From the cell containing the given text, extract its center point as (X, Y) coordinate. 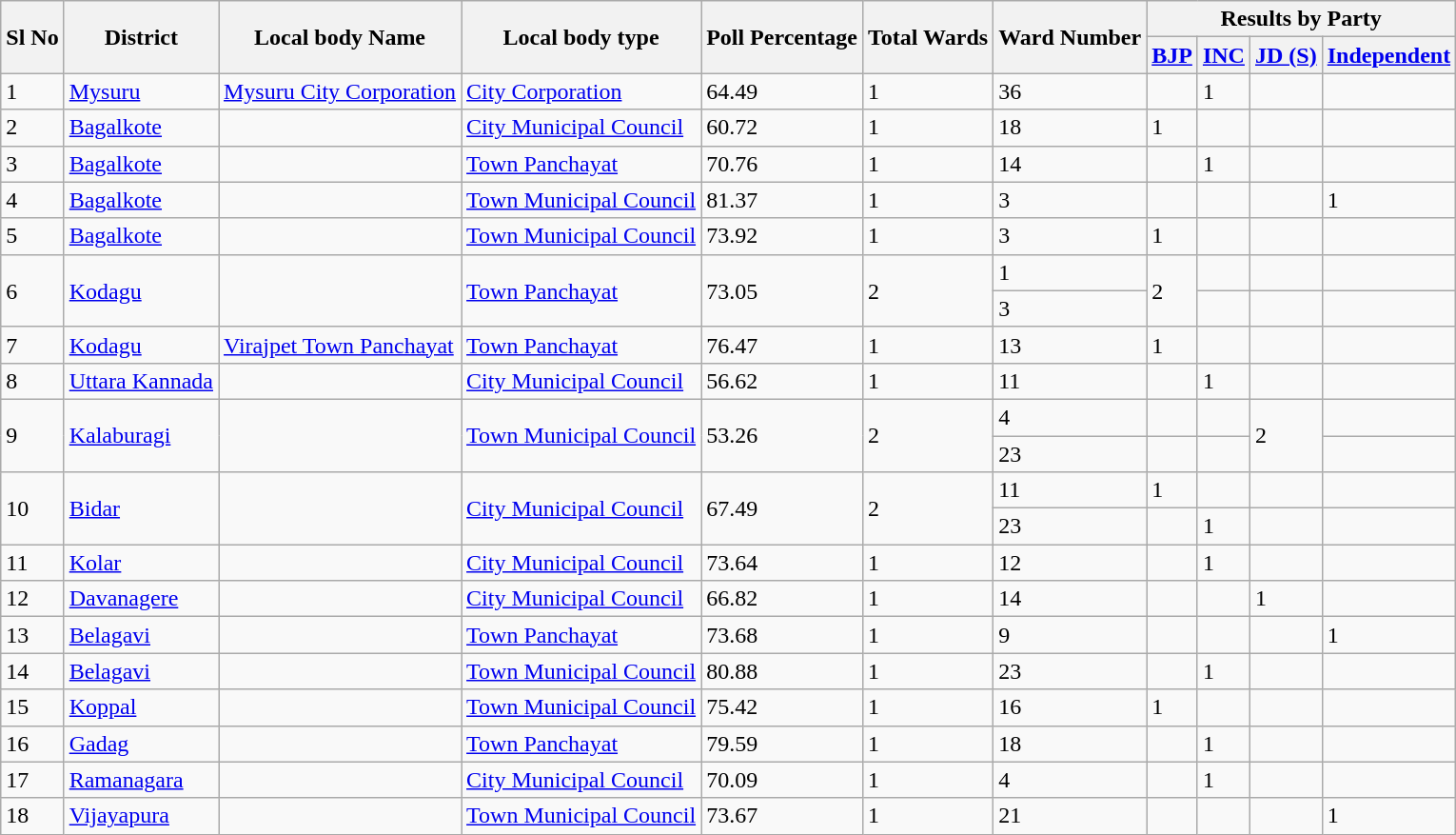
District (141, 37)
Mysuru City Corporation (341, 91)
17 (32, 780)
75.42 (782, 707)
Kolar (141, 563)
Vijayapura (141, 816)
Uttara Kannada (141, 381)
5 (32, 236)
Poll Percentage (782, 37)
Ward Number (1070, 37)
Local body type (581, 37)
Local body Name (341, 37)
73.64 (782, 563)
INC (1224, 55)
Koppal (141, 707)
73.92 (782, 236)
7 (32, 345)
Independent (1388, 55)
15 (32, 707)
Kalaburagi (141, 435)
6 (32, 290)
Davanagere (141, 599)
Ramanagara (141, 780)
70.76 (782, 164)
70.09 (782, 780)
66.82 (782, 599)
36 (1070, 91)
79.59 (782, 744)
67.49 (782, 508)
10 (32, 508)
Results by Party (1302, 19)
56.62 (782, 381)
BJP (1172, 55)
JD (S) (1286, 55)
8 (32, 381)
73.05 (782, 290)
53.26 (782, 435)
Virajpet Town Panchayat (341, 345)
81.37 (782, 200)
73.67 (782, 816)
Mysuru (141, 91)
Gadag (141, 744)
21 (1070, 816)
City Corporation (581, 91)
Bidar (141, 508)
73.68 (782, 635)
76.47 (782, 345)
64.49 (782, 91)
60.72 (782, 128)
Total Wards (927, 37)
Sl No (32, 37)
80.88 (782, 671)
